Scan for the cell matching the given text and deliver its [x, y] coordinate at center. 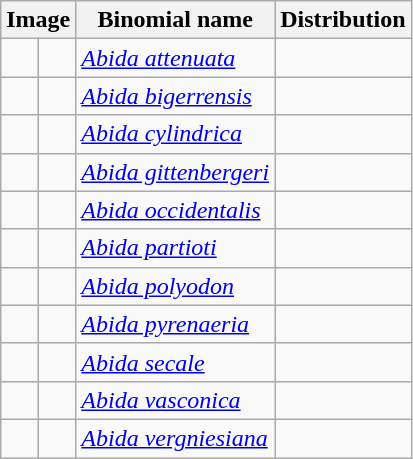
Abida vasconica [176, 400]
Abida occidentalis [176, 210]
Distribution [343, 20]
Abida polyodon [176, 286]
Image [38, 20]
Abida vergniesiana [176, 438]
Abida bigerrensis [176, 96]
Binomial name [176, 20]
Abida attenuata [176, 58]
Abida secale [176, 362]
Abida cylindrica [176, 134]
Abida partioti [176, 248]
Abida gittenbergeri [176, 172]
Abida pyrenaeria [176, 324]
